Determine the [X, Y] coordinate at the center of the cell enclosing the given text.  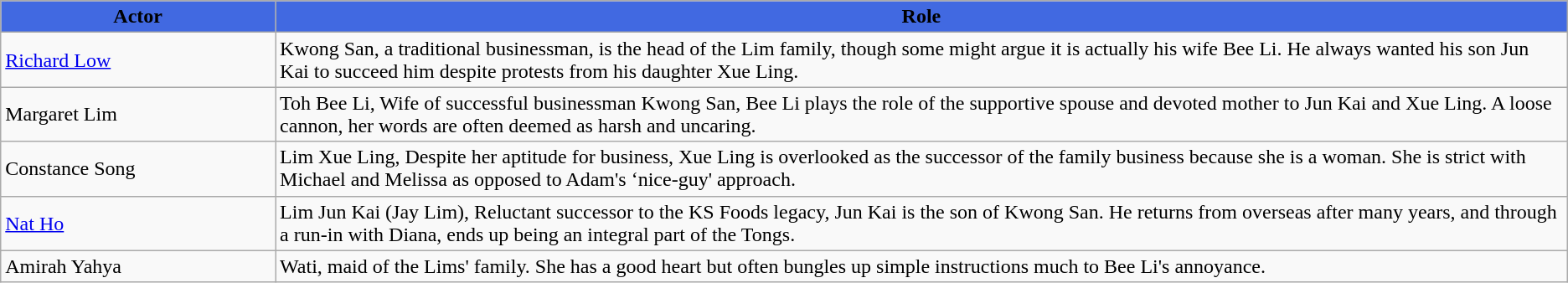
Nat Ho [138, 223]
Constance Song [138, 169]
Role [921, 17]
Wati, maid of the Lims' family. She has a good heart but often bungles up simple instructions much to Bee Li's annoyance. [921, 266]
Margaret Lim [138, 114]
Richard Low [138, 60]
Amirah Yahya [138, 266]
Actor [138, 17]
